Extract the [X, Y] coordinate from the center of the cell holding the provided text.  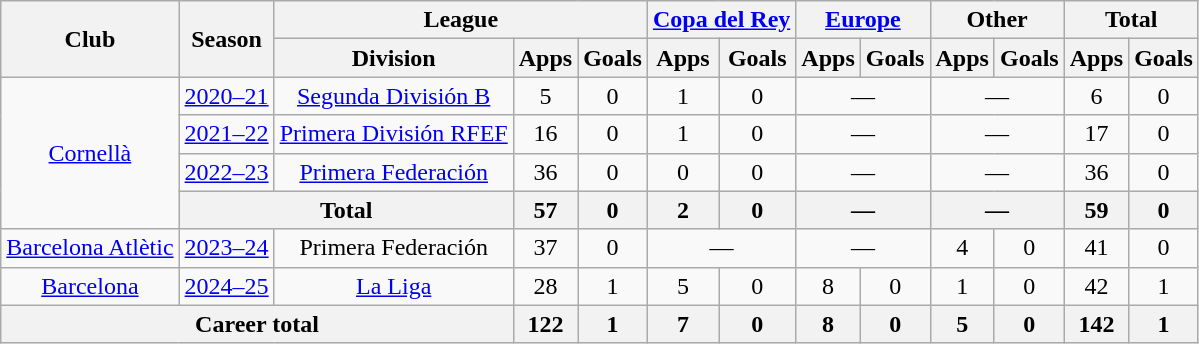
Barcelona Atlètic [90, 248]
2 [682, 210]
28 [545, 286]
Segunda División B [394, 96]
La Liga [394, 286]
122 [545, 324]
2022–23 [226, 172]
16 [545, 134]
57 [545, 210]
42 [1096, 286]
Barcelona [90, 286]
Division [394, 58]
Primera División RFEF [394, 134]
Cornellà [90, 153]
4 [962, 248]
League [460, 20]
2023–24 [226, 248]
Season [226, 39]
37 [545, 248]
Other [997, 20]
59 [1096, 210]
Club [90, 39]
41 [1096, 248]
17 [1096, 134]
2020–21 [226, 96]
142 [1096, 324]
Europe [863, 20]
Copa del Rey [721, 20]
6 [1096, 96]
2021–22 [226, 134]
2024–25 [226, 286]
7 [682, 324]
Career total [257, 324]
